Search for the cell housing the specified text and yield its [x, y] center coordinate. 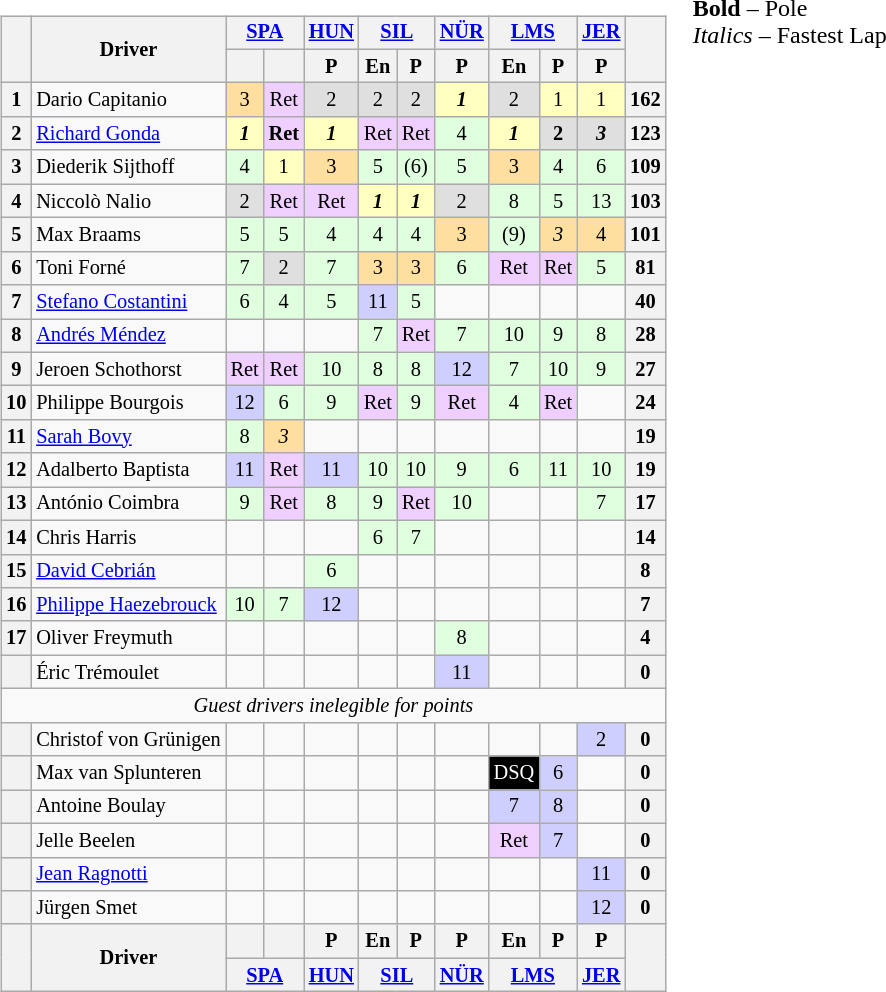
Philippe Haezebrouck [128, 605]
Max van Splunteren [128, 773]
Christof von Grünigen [128, 739]
Guest drivers inelegible for points [333, 706]
24 [645, 403]
Jelle Beelen [128, 840]
Toni Forné [128, 268]
109 [645, 167]
Oliver Freymuth [128, 638]
Dario Capitanio [128, 100]
27 [645, 369]
103 [645, 201]
(6) [416, 167]
Sarah Bovy [128, 437]
40 [645, 302]
Jean Ragnotti [128, 874]
28 [645, 336]
António Coimbra [128, 504]
Stefano Costantini [128, 302]
123 [645, 134]
Philippe Bourgois [128, 403]
Max Braams [128, 235]
101 [645, 235]
Jeroen Schothorst [128, 369]
Jürgen Smet [128, 908]
Éric Trémoulet [128, 672]
Adalberto Baptista [128, 470]
Niccolò Nalio [128, 201]
15 [16, 571]
16 [16, 605]
Diederik Sijthoff [128, 167]
Andrés Méndez [128, 336]
(9) [514, 235]
Antoine Boulay [128, 807]
162 [645, 100]
Chris Harris [128, 537]
DSQ [514, 773]
David Cebrián [128, 571]
Richard Gonda [128, 134]
81 [645, 268]
